Locate the cell with the specified text and output its [x, y] center coordinate. 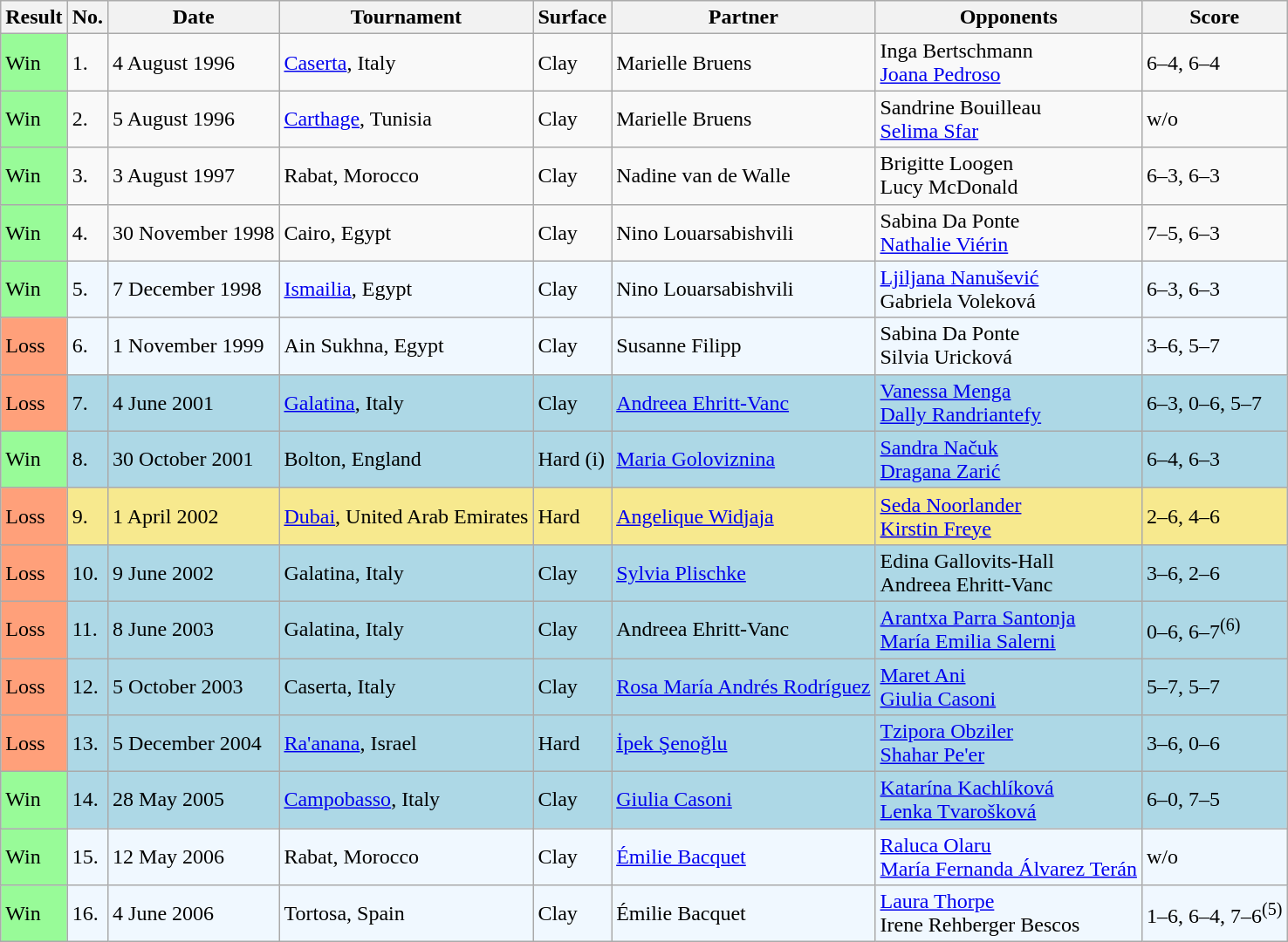
Ljiljana Nanušević Gabriela Voleková [1009, 290]
Hard (i) [572, 459]
Laura Thorpe Irene Rehberger Bescos [1009, 914]
5–7, 5–7 [1214, 686]
Brigitte Loogen Lucy McDonald [1009, 176]
Seda Noorlander Kirstin Freye [1009, 516]
No. [87, 17]
Tournament [407, 17]
12. [87, 686]
3–6, 2–6 [1214, 572]
28 May 2005 [194, 801]
16. [87, 914]
30 October 2001 [194, 459]
Campobasso, Italy [407, 801]
12 May 2006 [194, 857]
Ain Sukhna, Egypt [407, 345]
Dubai, United Arab Emirates [407, 516]
Result [34, 17]
Sabina Da Ponte Nathalie Viérin [1009, 232]
4 June 2006 [194, 914]
Sandrine Bouilleau Selima Sfar [1009, 119]
3. [87, 176]
11. [87, 630]
2. [87, 119]
9. [87, 516]
Bolton, England [407, 459]
9 June 2002 [194, 572]
Carthage, Tunisia [407, 119]
0–6, 6–7(6) [1214, 630]
Giulia Casoni [743, 801]
7. [87, 403]
3–6, 5–7 [1214, 345]
1. [87, 63]
10. [87, 572]
Nadine van de Walle [743, 176]
3–6, 0–6 [1214, 743]
30 November 1998 [194, 232]
5 August 1996 [194, 119]
Rosa María Andrés Rodríguez [743, 686]
Angelique Widjaja [743, 516]
Surface [572, 17]
Tzipora Obziler Shahar Pe'er [1009, 743]
5. [87, 290]
1–6, 6–4, 7–6(5) [1214, 914]
6–0, 7–5 [1214, 801]
Vanessa Menga Dally Randriantefy [1009, 403]
6–3, 0–6, 5–7 [1214, 403]
7–5, 6–3 [1214, 232]
6–4, 6–3 [1214, 459]
Inga Bertschmann Joana Pedroso [1009, 63]
4. [87, 232]
4 June 2001 [194, 403]
2–6, 4–6 [1214, 516]
Sylvia Plischke [743, 572]
Susanne Filipp [743, 345]
Edina Gallovits-Hall Andreea Ehritt-Vanc [1009, 572]
Cairo, Egypt [407, 232]
1 November 1999 [194, 345]
13. [87, 743]
Sabina Da Ponte Silvia Uricková [1009, 345]
Maret Ani Giulia Casoni [1009, 686]
1 April 2002 [194, 516]
Score [1214, 17]
Date [194, 17]
Ismailia, Egypt [407, 290]
Maria Goloviznina [743, 459]
Opponents [1009, 17]
8. [87, 459]
Arantxa Parra Santonja María Emilia Salerni [1009, 630]
6. [87, 345]
5 October 2003 [194, 686]
Tortosa, Spain [407, 914]
Ra'anana, Israel [407, 743]
Partner [743, 17]
İpek Şenoğlu [743, 743]
7 December 1998 [194, 290]
Raluca Olaru María Fernanda Álvarez Terán [1009, 857]
8 June 2003 [194, 630]
6–4, 6–4 [1214, 63]
15. [87, 857]
Sandra Načuk Dragana Zarić [1009, 459]
Katarína Kachlíková Lenka Tvarošková [1009, 801]
5 December 2004 [194, 743]
14. [87, 801]
4 August 1996 [194, 63]
3 August 1997 [194, 176]
